From the cell containing the given text, extract its center point as [X, Y] coordinate. 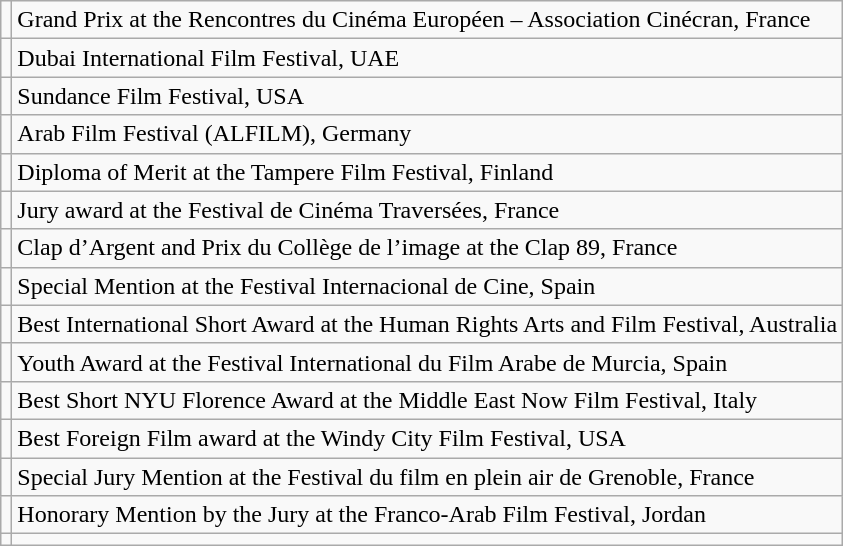
Youth Award at the Festival International du Film Arabe de Murcia, Spain [428, 362]
Arab Film Festival (ALFILM), Germany [428, 134]
Jury award at the Festival de Cinéma Traversées, France [428, 210]
Honorary Mention by the Jury at the Franco-Arab Film Festival, Jordan [428, 515]
Special Jury Mention at the Festival du film en plein air de Grenoble, France [428, 477]
Clap d’Argent and Prix du Collège de l’image at the Clap 89, France [428, 248]
Dubai International Film Festival, UAE [428, 58]
Grand Prix at the Rencontres du Cinéma Européen – Association Cinécran, France [428, 20]
Diploma of Merit at the Tampere Film Festival, Finland [428, 172]
Best Short NYU Florence Award at the Middle East Now Film Festival, Italy [428, 400]
Best International Short Award at the Human Rights Arts and Film Festival, Australia [428, 324]
Special Mention at the Festival Internacional de Cine, Spain [428, 286]
Sundance Film Festival, USA [428, 96]
Best Foreign Film award at the Windy City Film Festival, USA [428, 438]
